Search for the cell housing the specified text and yield its [x, y] center coordinate. 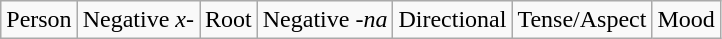
Directional [452, 20]
Mood [686, 20]
Person [39, 20]
Root [229, 20]
Negative -na [325, 20]
Negative x- [138, 20]
Tense/Aspect [582, 20]
